Find where the given text appears and provide that cell's center as (X, Y) coordinate. 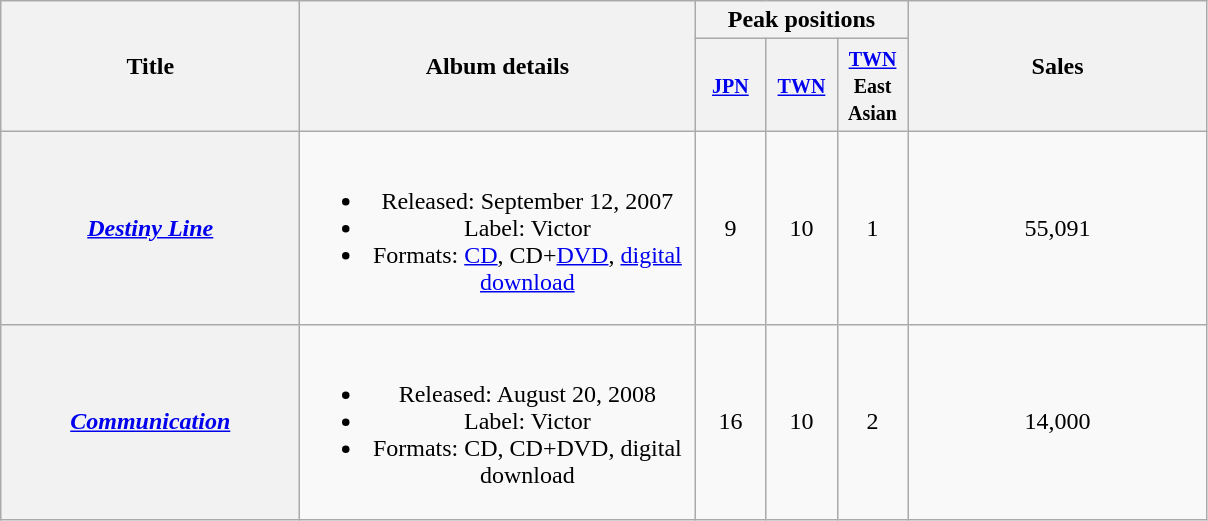
Communication (150, 422)
Destiny Line (150, 228)
Released: September 12, 2007Label: VictorFormats: CD, CD+DVD, digital download (498, 228)
JPN (730, 85)
TWN East Asian (872, 85)
1 (872, 228)
Sales (1058, 66)
Released: August 20, 2008Label: VictorFormats: CD, CD+DVD, digital download (498, 422)
Peak positions (802, 20)
Title (150, 66)
16 (730, 422)
TWN (802, 85)
14,000 (1058, 422)
9 (730, 228)
Album details (498, 66)
2 (872, 422)
55,091 (1058, 228)
